Detect which cell encompasses the target text, then output its [x, y] center coordinate. 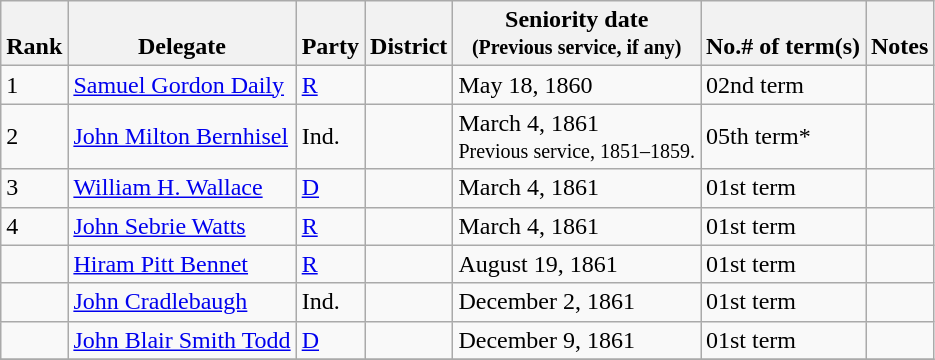
Rank [34, 34]
December 9, 1861 [577, 340]
John Cradlebaugh [182, 302]
William H. Wallace [182, 188]
March 4, 1861Previous service, 1851–1859. [577, 136]
Seniority date(Previous service, if any) [577, 34]
John Milton Bernhisel [182, 136]
02nd term [782, 85]
Hiram Pitt Bennet [182, 264]
Notes [900, 34]
John Blair Smith Todd [182, 340]
4 [34, 226]
No.# of term(s) [782, 34]
District [409, 34]
Party [330, 34]
August 19, 1861 [577, 264]
05th term* [782, 136]
Delegate [182, 34]
John Sebrie Watts [182, 226]
May 18, 1860 [577, 85]
Samuel Gordon Daily [182, 85]
December 2, 1861 [577, 302]
1 [34, 85]
2 [34, 136]
3 [34, 188]
